Return the (X, Y) coordinate for the center point of the cell that contains the specified text.  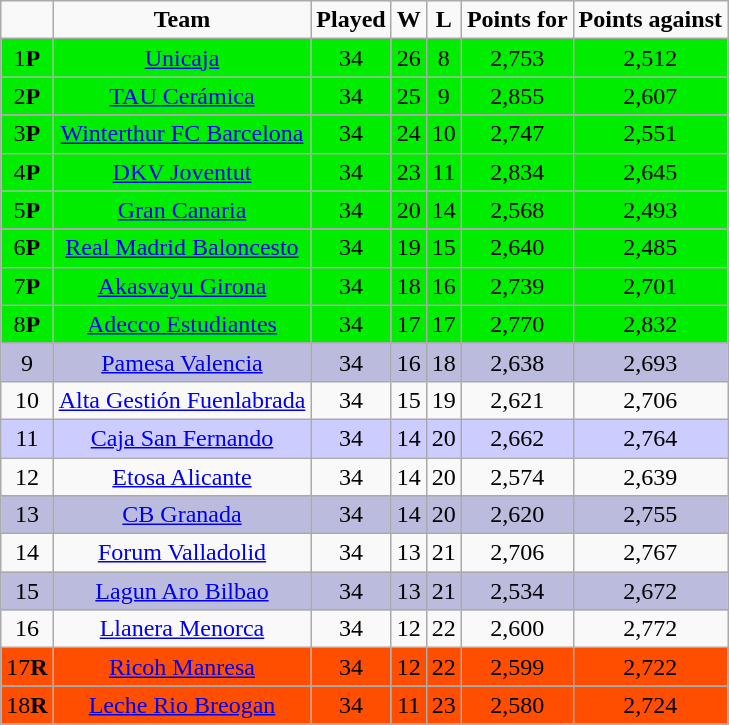
Ricoh Manresa (182, 667)
Leche Rio Breogan (182, 705)
2,512 (650, 58)
2,534 (517, 591)
2,551 (650, 134)
17R (27, 667)
8 (444, 58)
6P (27, 248)
4P (27, 172)
2,645 (650, 172)
2,722 (650, 667)
Llanera Menorca (182, 629)
2,747 (517, 134)
Played (351, 20)
TAU Cerámica (182, 96)
2,580 (517, 705)
CB Granada (182, 515)
8P (27, 324)
Etosa Alicante (182, 477)
26 (408, 58)
Lagun Aro Bilbao (182, 591)
Points for (517, 20)
2,620 (517, 515)
2,834 (517, 172)
2,672 (650, 591)
2,772 (650, 629)
2,638 (517, 362)
2,599 (517, 667)
2,493 (650, 210)
Team (182, 20)
2,639 (650, 477)
Points against (650, 20)
Winterthur FC Barcelona (182, 134)
Akasvayu Girona (182, 286)
7P (27, 286)
2,693 (650, 362)
Unicaja (182, 58)
2,568 (517, 210)
18R (27, 705)
Adecco Estudiantes (182, 324)
2,755 (650, 515)
2,753 (517, 58)
2,764 (650, 438)
2,855 (517, 96)
3P (27, 134)
2,662 (517, 438)
1P (27, 58)
DKV Joventut (182, 172)
L (444, 20)
2,832 (650, 324)
Alta Gestión Fuenlabrada (182, 400)
Real Madrid Baloncesto (182, 248)
W (408, 20)
2P (27, 96)
2,724 (650, 705)
Caja San Fernando (182, 438)
2,621 (517, 400)
Pamesa Valencia (182, 362)
2,607 (650, 96)
2,574 (517, 477)
Gran Canaria (182, 210)
2,701 (650, 286)
2,640 (517, 248)
25 (408, 96)
2,770 (517, 324)
Forum Valladolid (182, 553)
2,485 (650, 248)
2,739 (517, 286)
5P (27, 210)
2,767 (650, 553)
24 (408, 134)
2,600 (517, 629)
